Find where the given text appears and provide that cell's center as [x, y] coordinate. 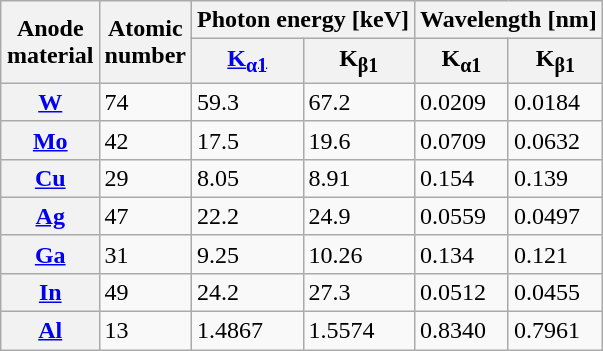
42 [145, 140]
Atomicnumber [145, 42]
0.8340 [462, 331]
22.2 [247, 216]
10.26 [359, 254]
31 [145, 254]
Photon energy [keV] [302, 20]
67.2 [359, 102]
9.25 [247, 254]
Al [50, 331]
Mo [50, 140]
74 [145, 102]
1.5574 [359, 331]
Anodematerial [50, 42]
Wavelength [nm] [509, 20]
13 [145, 331]
W [50, 102]
0.134 [462, 254]
0.0209 [462, 102]
17.5 [247, 140]
24.9 [359, 216]
0.0497 [555, 216]
0.0512 [462, 292]
0.121 [555, 254]
8.91 [359, 178]
Cu [50, 178]
49 [145, 292]
19.6 [359, 140]
0.0455 [555, 292]
47 [145, 216]
In [50, 292]
Ag [50, 216]
59.3 [247, 102]
27.3 [359, 292]
1.4867 [247, 331]
29 [145, 178]
0.7961 [555, 331]
8.05 [247, 178]
24.2 [247, 292]
Ga [50, 254]
0.0709 [462, 140]
0.154 [462, 178]
0.0559 [462, 216]
0.139 [555, 178]
0.0632 [555, 140]
0.0184 [555, 102]
